Return the [x, y] coordinate for the center point of the cell that contains the specified text.  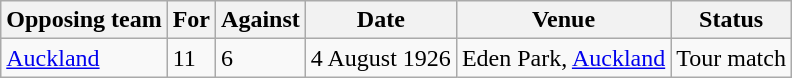
Eden Park, Auckland [563, 58]
Against [261, 20]
6 [261, 58]
Venue [563, 20]
4 August 1926 [380, 58]
Opposing team [84, 20]
For [191, 20]
Date [380, 20]
Status [732, 20]
Auckland [84, 58]
Tour match [732, 58]
11 [191, 58]
